Locate the cell with the specified text and output its (x, y) center coordinate. 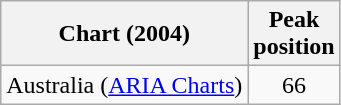
Peakposition (294, 34)
Australia (ARIA Charts) (124, 85)
Chart (2004) (124, 34)
66 (294, 85)
